Identify which cell holds the provided text, then report its [x, y] central coordinate. 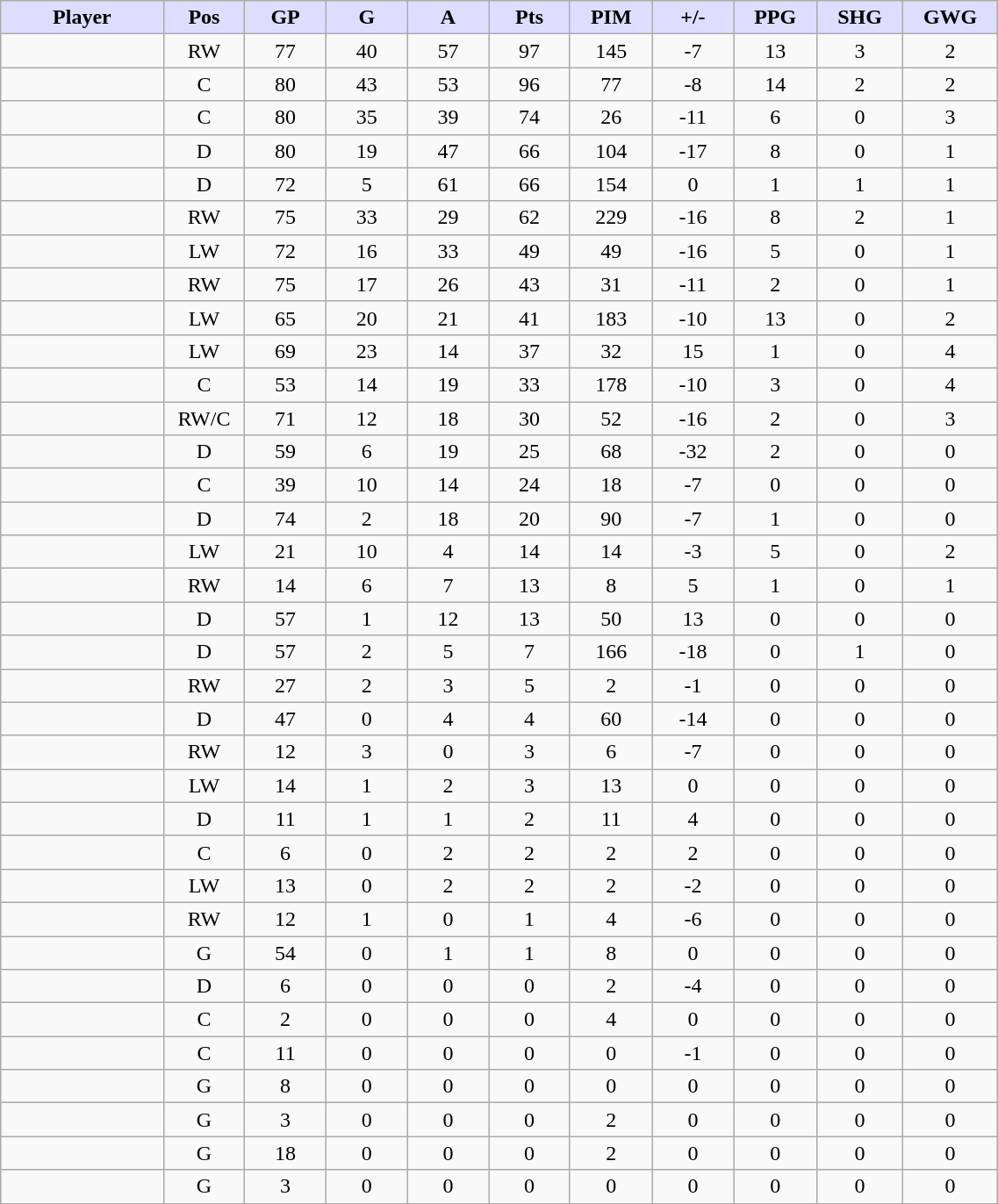
GWG [950, 18]
54 [286, 952]
145 [611, 51]
59 [286, 452]
A [448, 18]
90 [611, 519]
69 [286, 351]
-32 [693, 452]
-8 [693, 84]
24 [530, 485]
65 [286, 318]
50 [611, 619]
35 [367, 118]
30 [530, 419]
15 [693, 351]
183 [611, 318]
229 [611, 218]
60 [611, 719]
31 [611, 284]
Player [83, 18]
37 [530, 351]
GP [286, 18]
17 [367, 284]
71 [286, 419]
41 [530, 318]
61 [448, 184]
16 [367, 251]
96 [530, 84]
23 [367, 351]
RW/C [204, 419]
Pos [204, 18]
68 [611, 452]
32 [611, 351]
Pts [530, 18]
+/- [693, 18]
27 [286, 685]
-3 [693, 552]
29 [448, 218]
PIM [611, 18]
154 [611, 184]
104 [611, 151]
62 [530, 218]
-18 [693, 652]
SHG [860, 18]
178 [611, 384]
-17 [693, 151]
-4 [693, 986]
-2 [693, 885]
PPG [776, 18]
-14 [693, 719]
97 [530, 51]
52 [611, 419]
40 [367, 51]
-6 [693, 919]
25 [530, 452]
166 [611, 652]
